Find where the given text appears and provide that cell's center as (X, Y) coordinate. 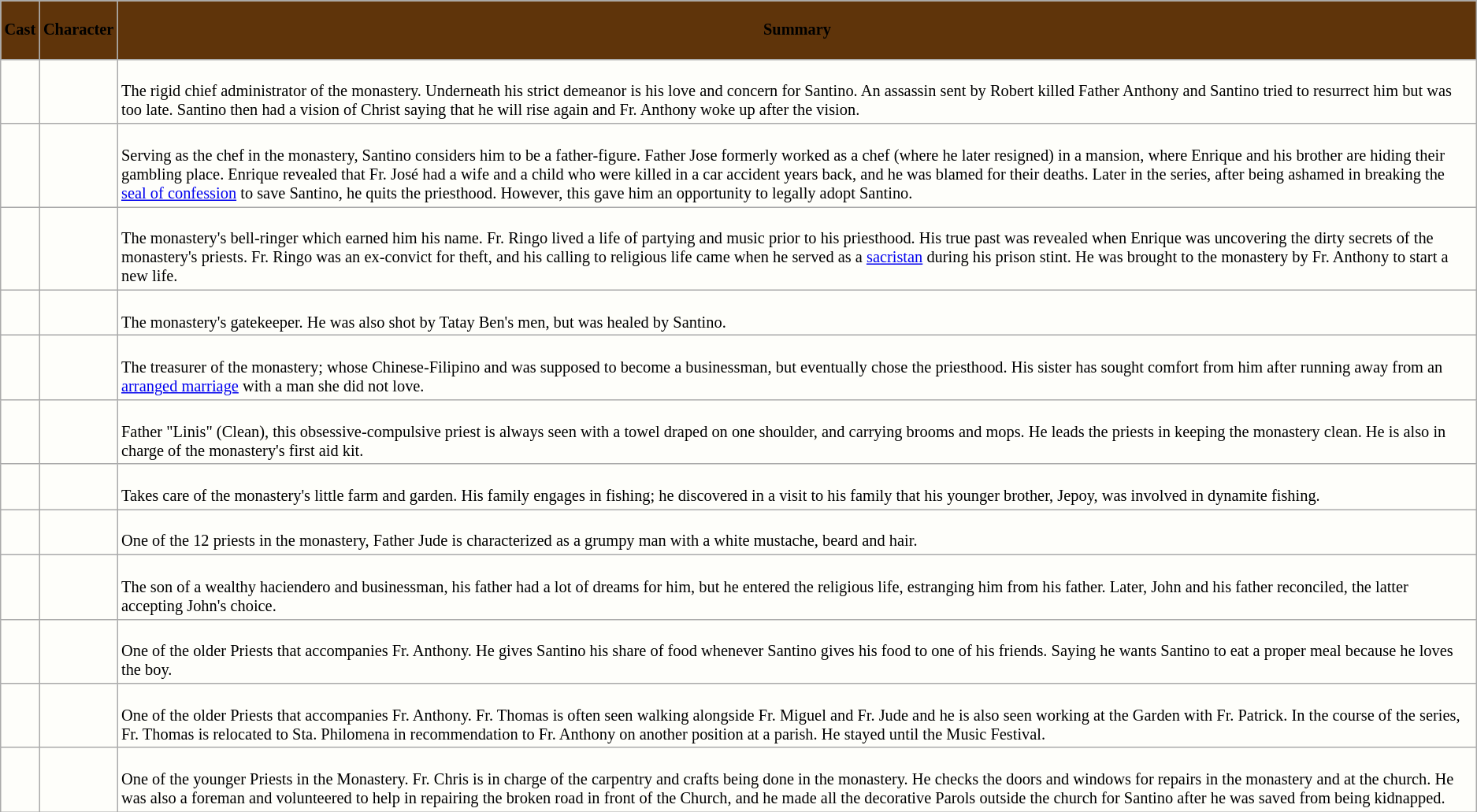
The monastery's gatekeeper. He was also shot by Tatay Ben's men, but was healed by Santino. (797, 313)
One of the 12 priests in the monastery, Father Jude is characterized as a grumpy man with a white mustache, beard and hair. (797, 532)
Summary (797, 29)
Cast (20, 29)
Character (79, 29)
